Detect which cell encompasses the target text, then output its [X, Y] center coordinate. 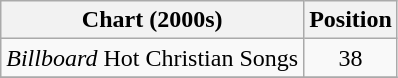
Position [351, 20]
Billboard Hot Christian Songs [152, 58]
38 [351, 58]
Chart (2000s) [152, 20]
